Return (x, y) of the center of cell containing provided text 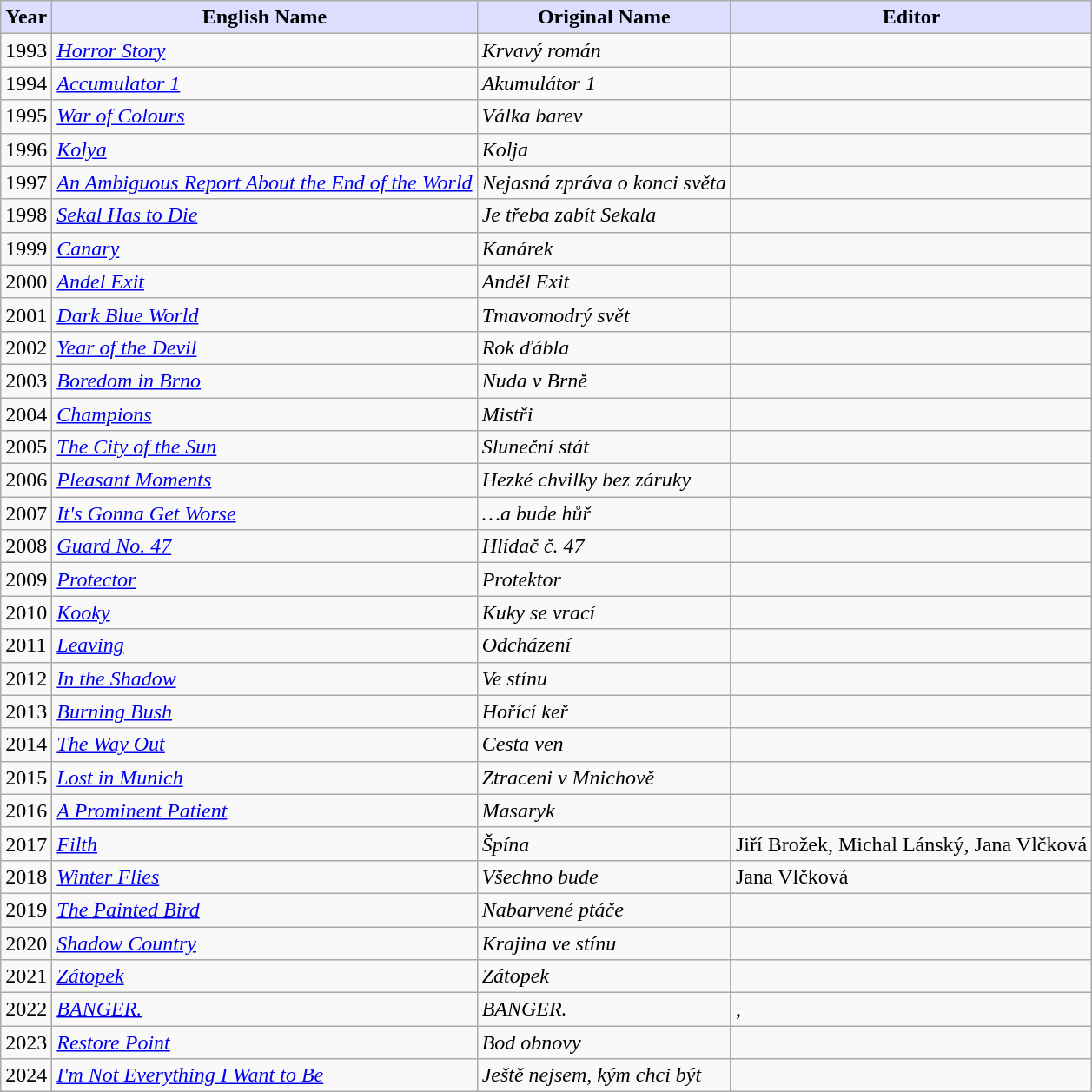
Protektor (604, 579)
Všechno bude (604, 877)
Lost in Munich (264, 778)
Kanárek (604, 248)
Krvavý román (604, 50)
Ztraceni v Mnichově (604, 778)
2021 (26, 976)
The Painted Bird (264, 910)
Ve stínu (604, 678)
The City of the Sun (264, 447)
2002 (26, 347)
Mistři (604, 414)
Year (26, 17)
Špína (604, 844)
Leaving (264, 645)
2001 (26, 314)
Shadow Country (264, 943)
Horror Story (264, 50)
Champions (264, 414)
Akumulátor 1 (604, 83)
Nabarvené ptáče (604, 910)
2008 (26, 546)
Boredom in Brno (264, 381)
Editor (910, 17)
Rok ďábla (604, 347)
2015 (26, 778)
Dark Blue World (264, 314)
2017 (26, 844)
Válka barev (604, 116)
Hořící keř (604, 711)
Filth (264, 844)
2005 (26, 447)
The Way Out (264, 745)
, (910, 1009)
An Ambiguous Report About the End of the World (264, 182)
1996 (26, 149)
Sluneční stát (604, 447)
2012 (26, 678)
Hlídač č. 47 (604, 546)
Tmavomodrý svět (604, 314)
Accumulator 1 (264, 83)
Guard No. 47 (264, 546)
2003 (26, 381)
War of Colours (264, 116)
2010 (26, 612)
1999 (26, 248)
In the Shadow (264, 678)
Masaryk (604, 811)
2000 (26, 281)
…a bude hůř (604, 513)
Sekal Has to Die (264, 215)
English Name (264, 17)
1998 (26, 215)
Burning Bush (264, 711)
2019 (26, 910)
2023 (26, 1042)
2020 (26, 943)
2016 (26, 811)
2013 (26, 711)
Year of the Devil (264, 347)
2024 (26, 1075)
Andel Exit (264, 281)
A Prominent Patient (264, 811)
2014 (26, 745)
Odcházení (604, 645)
I'm Not Everything I Want to Be (264, 1075)
Protector (264, 579)
Restore Point (264, 1042)
Ještě nejsem, kým chci být (604, 1075)
Nejasná zpráva o konci světa (604, 182)
2009 (26, 579)
2011 (26, 645)
Kolya (264, 149)
It's Gonna Get Worse (264, 513)
2006 (26, 480)
Nuda v Brně (604, 381)
2022 (26, 1009)
Original Name (604, 17)
Bod obnovy (604, 1042)
Hezké chvilky bez záruky (604, 480)
1994 (26, 83)
1993 (26, 50)
Kuky se vrací (604, 612)
Anděl Exit (604, 281)
Je třeba zabít Sekala (604, 215)
Jiří Brožek, Michal Lánský, Jana Vlčková (910, 844)
Cesta ven (604, 745)
Jana Vlčková (910, 877)
1997 (26, 182)
1995 (26, 116)
Winter Flies (264, 877)
Krajina ve stínu (604, 943)
Kolja (604, 149)
Canary (264, 248)
Kooky (264, 612)
2018 (26, 877)
2004 (26, 414)
2007 (26, 513)
Pleasant Moments (264, 480)
